Detect which cell encompasses the target text, then output its [X, Y] center coordinate. 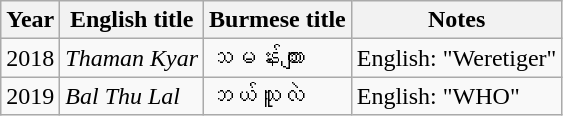
2019 [30, 96]
2018 [30, 58]
Burmese title [278, 20]
English title [132, 20]
English: "Weretiger" [456, 58]
Notes [456, 20]
English: "WHO" [456, 96]
Thaman Kyar [132, 58]
ဘယ်သူလဲ [278, 96]
Bal Thu Lal [132, 96]
သမန်းကျား [278, 58]
Year [30, 20]
